Capture the cell that displays the provided text and extract its (x, y) central coordinate. 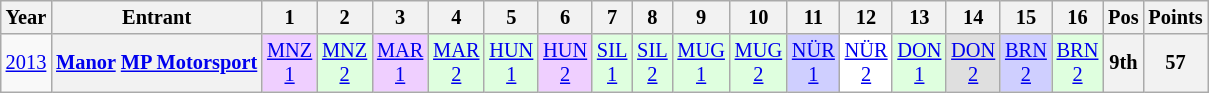
7 (612, 17)
Manor MP Motorsport (156, 63)
DON2 (973, 63)
15 (1026, 17)
Year (26, 17)
NÜR2 (866, 63)
5 (511, 17)
6 (565, 17)
4 (456, 17)
12 (866, 17)
10 (758, 17)
8 (652, 17)
3 (400, 17)
HUN1 (511, 63)
9 (700, 17)
SIL1 (612, 63)
Points (1176, 17)
MUG1 (700, 63)
9th (1123, 63)
Entrant (156, 17)
MNZ1 (290, 63)
2013 (26, 63)
11 (814, 17)
SIL2 (652, 63)
16 (1078, 17)
2 (344, 17)
MAR1 (400, 63)
14 (973, 17)
1 (290, 17)
DON1 (919, 63)
57 (1176, 63)
MNZ2 (344, 63)
MUG2 (758, 63)
HUN2 (565, 63)
MAR2 (456, 63)
NÜR1 (814, 63)
Pos (1123, 17)
13 (919, 17)
